Scan for the cell matching the given text and deliver its [X, Y] coordinate at center. 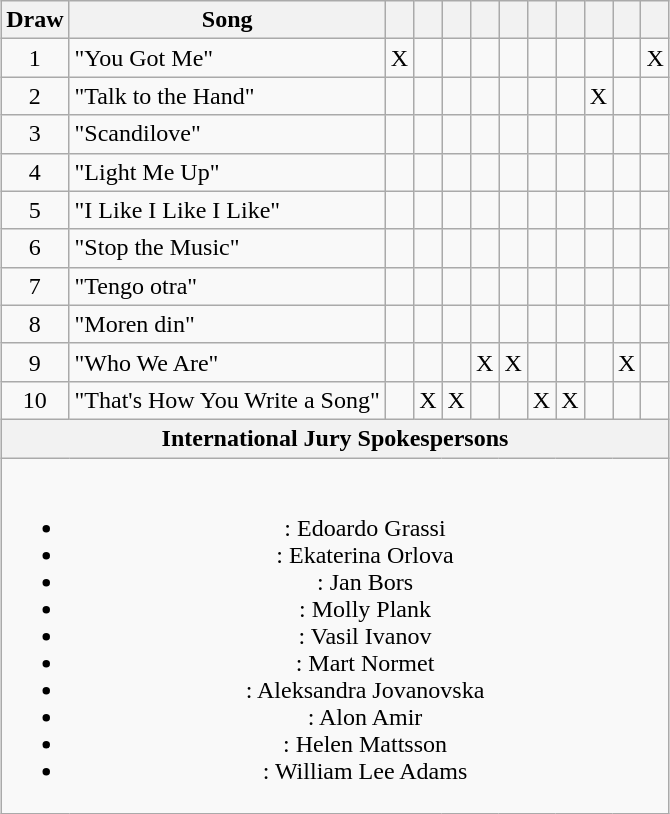
5 [35, 210]
Draw [35, 20]
"Scandilove" [227, 134]
1 [35, 58]
7 [35, 286]
3 [35, 134]
9 [35, 362]
"You Got Me" [227, 58]
"I Like I Like I Like" [227, 210]
10 [35, 400]
6 [35, 248]
"Light Me Up" [227, 172]
"That's How You Write a Song" [227, 400]
"Stop the Music" [227, 248]
8 [35, 324]
"Moren din" [227, 324]
"Talk to the Hand" [227, 96]
4 [35, 172]
"Who We Are" [227, 362]
International Jury Spokespersons [336, 438]
2 [35, 96]
"Tengo otra" [227, 286]
Song [227, 20]
